Locate the cell with the specified text and output its [X, Y] center coordinate. 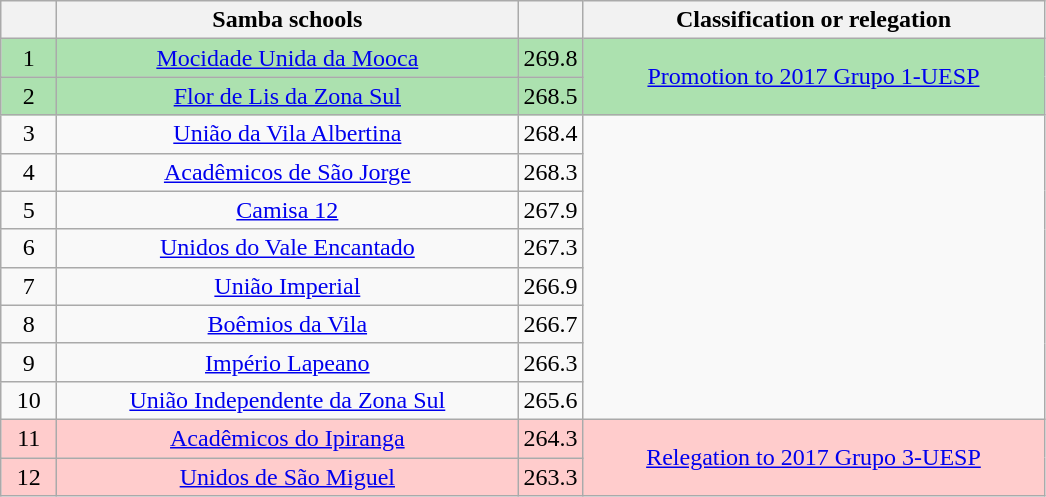
Império Lapeano [288, 362]
Acadêmicos de São Jorge [288, 172]
Promotion to 2017 Grupo 1-UESP [814, 77]
266.3 [550, 362]
8 [29, 324]
267.3 [550, 248]
5 [29, 210]
10 [29, 400]
6 [29, 248]
267.9 [550, 210]
Boêmios da Vila [288, 324]
12 [29, 477]
269.8 [550, 58]
3 [29, 134]
9 [29, 362]
11 [29, 438]
União da Vila Albertina [288, 134]
268.3 [550, 172]
União Independente da Zona Sul [288, 400]
263.3 [550, 477]
266.7 [550, 324]
7 [29, 286]
268.5 [550, 96]
Relegation to 2017 Grupo 3-UESP [814, 457]
Classification or relegation [814, 20]
Flor de Lis da Zona Sul [288, 96]
268.4 [550, 134]
Mocidade Unida da Mooca [288, 58]
265.6 [550, 400]
Camisa 12 [288, 210]
Acadêmicos do Ipiranga [288, 438]
266.9 [550, 286]
2 [29, 96]
1 [29, 58]
264.3 [550, 438]
Unidos de São Miguel [288, 477]
Unidos do Vale Encantado [288, 248]
Samba schools [288, 20]
4 [29, 172]
União Imperial [288, 286]
